Find where the given text appears and provide that cell's center as (X, Y) coordinate. 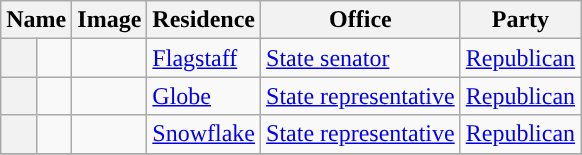
Snowflake (204, 134)
Flagstaff (204, 58)
State senator (361, 58)
Globe (204, 96)
Image (110, 20)
Party (520, 20)
Name (36, 20)
Residence (204, 20)
Office (361, 20)
